Return the [x, y] coordinate for the center point of the cell that contains the specified text.  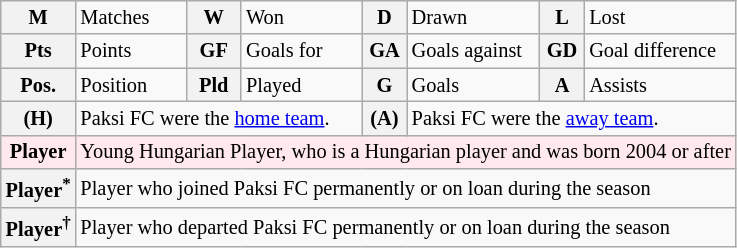
Player [38, 152]
Paksi FC were the away team. [572, 118]
Goals against [474, 51]
G [384, 85]
Played [302, 85]
Points [132, 51]
Lost [660, 17]
Young Hungarian Player, who is a Hungarian player and was born 2004 or after [406, 152]
M [38, 17]
Won [302, 17]
Pos. [38, 85]
Paksi FC were the home team. [220, 118]
Pld [214, 85]
Player† [38, 228]
Assists [660, 85]
Pts [38, 51]
GF [214, 51]
GD [562, 51]
Matches [132, 17]
GA [384, 51]
D [384, 17]
(A) [384, 118]
W [214, 17]
Player who departed Paksi FC permanently or on loan during the season [406, 228]
Goals for [302, 51]
Goal difference [660, 51]
(H) [38, 118]
Goals [474, 85]
Player* [38, 188]
Drawn [474, 17]
L [562, 17]
A [562, 85]
Player who joined Paksi FC permanently or on loan during the season [406, 188]
Position [132, 85]
